Provide the [x, y] coordinate of the cell's center where the given text is located.  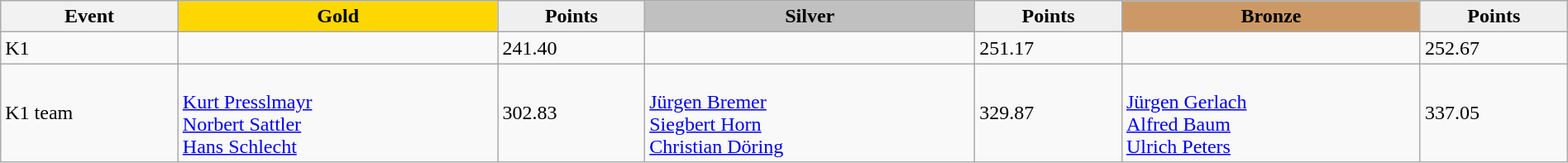
Kurt PresslmayrNorbert SattlerHans Schlecht [337, 113]
Gold [337, 17]
337.05 [1494, 113]
251.17 [1049, 48]
329.87 [1049, 113]
Jürgen BremerSiegbert HornChristian Döring [810, 113]
K1 team [89, 113]
241.40 [571, 48]
252.67 [1494, 48]
Event [89, 17]
Jürgen GerlachAlfred BaumUlrich Peters [1270, 113]
K1 [89, 48]
302.83 [571, 113]
Silver [810, 17]
Bronze [1270, 17]
